Scan for the cell matching the given text and deliver its (X, Y) coordinate at center. 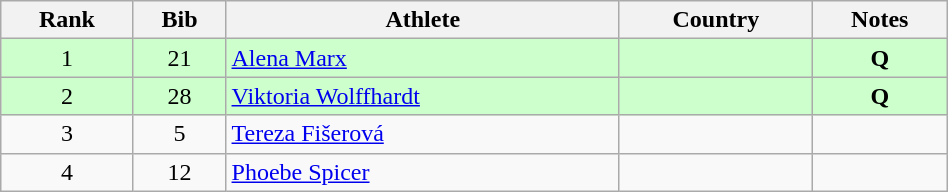
Bib (180, 20)
5 (180, 134)
Tereza Fišerová (422, 134)
Notes (880, 20)
Phoebe Spicer (422, 172)
Viktoria Wolffhardt (422, 96)
Athlete (422, 20)
28 (180, 96)
12 (180, 172)
Country (716, 20)
3 (67, 134)
1 (67, 58)
21 (180, 58)
4 (67, 172)
2 (67, 96)
Rank (67, 20)
Alena Marx (422, 58)
